For the text-containing cell, return its midpoint in (X, Y) coordinate format. 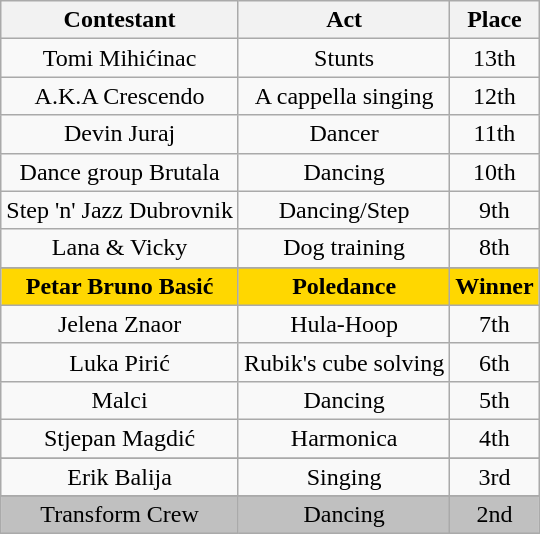
13th (494, 58)
Harmonica (344, 438)
4th (494, 438)
Rubik's cube solving (344, 362)
Stunts (344, 58)
7th (494, 324)
8th (494, 248)
Dance group Brutala (120, 172)
Lana & Vicky (120, 248)
6th (494, 362)
Dancer (344, 134)
Devin Juraj (120, 134)
Erik Balija (120, 477)
10th (494, 172)
Hula-Hoop (344, 324)
Singing (344, 477)
Dog training (344, 248)
Tomi Mihićinac (120, 58)
Poledance (344, 286)
Jelena Znaor (120, 324)
Transform Crew (120, 515)
5th (494, 400)
2nd (494, 515)
12th (494, 96)
Petar Bruno Basić (120, 286)
Contestant (120, 20)
11th (494, 134)
Stjepan Magdić (120, 438)
A cappella singing (344, 96)
Malci (120, 400)
Act (344, 20)
Winner (494, 286)
A.K.A Crescendo (120, 96)
Luka Pirić (120, 362)
3rd (494, 477)
Dancing/Step (344, 210)
Place (494, 20)
Step 'n' Jazz Dubrovnik (120, 210)
9th (494, 210)
